Provide the (x, y) coordinate of the cell's center where the given text is located.  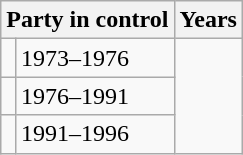
1976–1991 (94, 96)
Party in control (88, 20)
1973–1976 (94, 58)
1991–1996 (94, 134)
Years (208, 20)
